Detect which cell encompasses the target text, then output its (x, y) center coordinate. 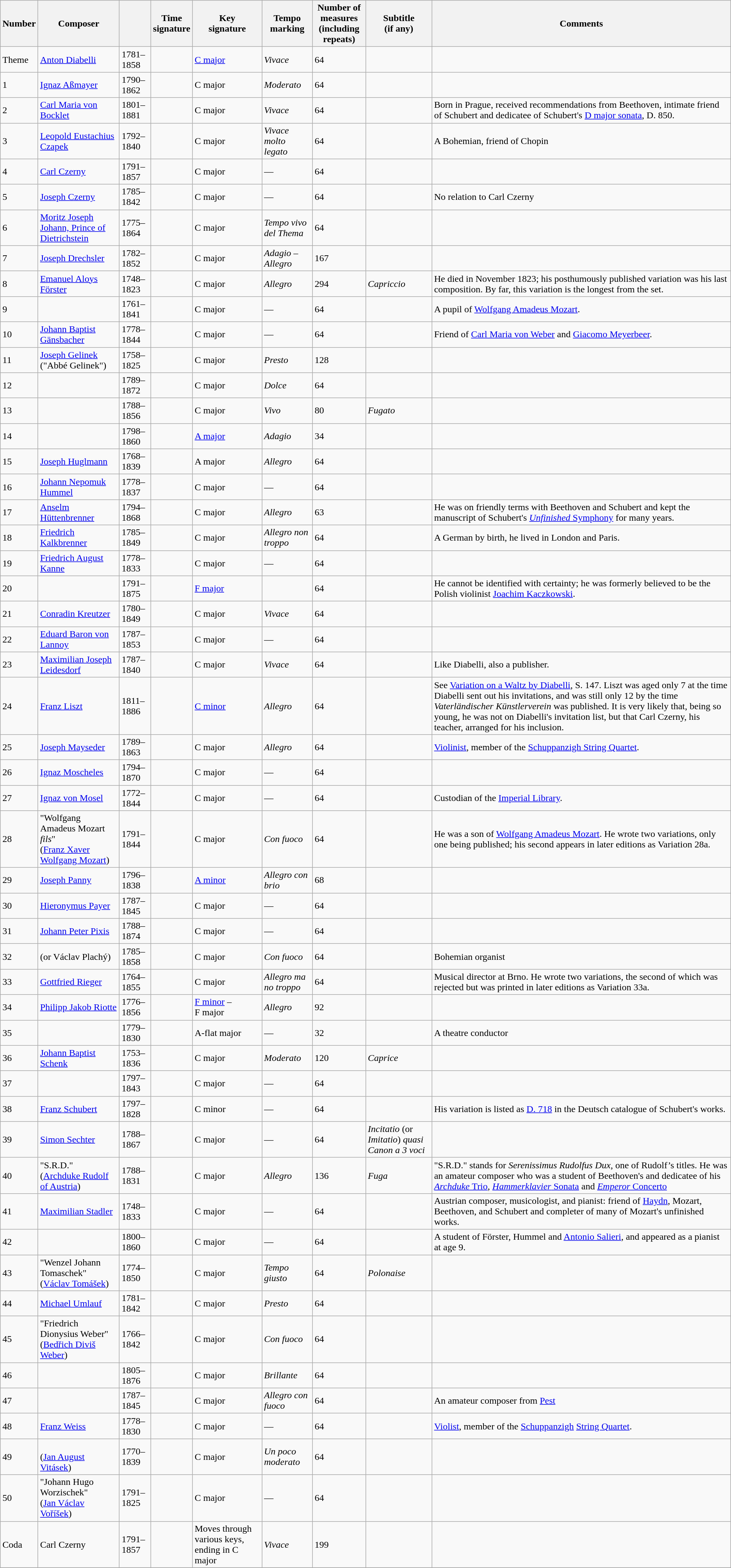
1797–1843 (135, 1084)
No relation to Carl Czerny (581, 197)
His variation is listed as D. 718 in the Deutsch catalogue of Schubert's works. (581, 1109)
4 (19, 172)
An amateur composer from Pest (581, 1401)
Emanuel Aloys Förster (79, 283)
92 (339, 1007)
27 (19, 798)
42 (19, 1242)
(or Václav Plachý) (79, 956)
1782–1852 (135, 258)
22 (19, 639)
Musical director at Brno. He wrote two variations, the second of which was rejected but was printed in later editions as Variation 33a. (581, 982)
1748–1833 (135, 1211)
1788–1867 (135, 1139)
A-flat major (227, 1033)
Comments (581, 23)
Joseph Mayseder (79, 747)
Friend of Carl Maria von Weber and Giacomo Meyerbeer. (581, 334)
1774–1850 (135, 1273)
Ignaz Moscheles (79, 772)
1794–1870 (135, 772)
Key signature (227, 23)
13 (19, 411)
12 (19, 386)
Michael Umlauf (79, 1304)
33 (19, 982)
1778–1837 (135, 487)
1780–1849 (135, 614)
1785–1842 (135, 197)
46 (19, 1376)
A theatre conductor (581, 1033)
128 (339, 360)
A Bohemian, friend of Chopin (581, 141)
1748–1823 (135, 283)
16 (19, 487)
49 (19, 1457)
A student of Förster, Hummel and Antonio Salieri, and appeared as a pianist at age 9. (581, 1242)
Un poco moderato (287, 1457)
63 (339, 512)
1768–1839 (135, 461)
44 (19, 1304)
50 (19, 1498)
Simon Sechter (79, 1139)
F major (227, 589)
Leopold Eustachius Czapek (79, 141)
1811–1886 (135, 706)
1791–1875 (135, 589)
A German by birth, he lived in London and Paris. (581, 538)
A minor (227, 881)
18 (19, 538)
1781–1858 (135, 59)
Violist, member of the Schuppanzigh String Quartet. (581, 1426)
1764–1855 (135, 982)
1758–1825 (135, 360)
1794–1868 (135, 512)
10 (19, 334)
1805–1876 (135, 1376)
6 (19, 228)
Joseph Drechsler (79, 258)
1789–1872 (135, 386)
20 (19, 589)
3 (19, 141)
Dolce (287, 386)
Joseph Gelinek("Abbé Gelinek") (79, 360)
"Wenzel Johann Tomaschek"(Václav Tomášek) (79, 1273)
1788–1874 (135, 931)
1788–1856 (135, 411)
Capriccio (399, 283)
167 (339, 258)
1778–1833 (135, 563)
"S.R.D."(Archduke Rudolf of Austria) (79, 1175)
7 (19, 258)
40 (19, 1175)
Eduard Baron von Lannoy (79, 639)
Fugato (399, 411)
1787–1853 (135, 639)
80 (339, 411)
1785–1849 (135, 538)
35 (19, 1033)
45 (19, 1340)
Allegro ma no troppo (287, 982)
Johann Peter Pixis (79, 931)
Violinist, member of the Schuppanzigh String Quartet. (581, 747)
36 (19, 1058)
Franz Liszt (79, 706)
1753–1836 (135, 1058)
1801–1881 (135, 110)
31 (19, 931)
68 (339, 881)
Friedrich August Kanne (79, 563)
Gottfried Rieger (79, 982)
Johann Baptist Gänsbacher (79, 334)
1778–1844 (135, 334)
Brillante (287, 1376)
Joseph Huglmann (79, 461)
1778–1830 (135, 1426)
Theme (19, 59)
Time signature (172, 23)
"Friedrich Dionysius Weber"(Bedřich Diviš Weber) (79, 1340)
Number (19, 23)
1787–1840 (135, 664)
Tempo giusto (287, 1273)
Vivo (287, 411)
1797–1828 (135, 1109)
Franz Schubert (79, 1109)
Adagio – Allegro (287, 258)
15 (19, 461)
Subtitle (if any) (399, 23)
Born in Prague, received recommendations from Beethoven, intimate friend of Schubert and dedicatee of Schubert's D major sonata, D. 850. (581, 110)
21 (19, 614)
41 (19, 1211)
Tempo vivo del Thema (287, 228)
1788–1831 (135, 1175)
8 (19, 283)
39 (19, 1139)
He was on friendly terms with Beethoven and Schubert and kept the manuscript of Schubert's Unfinished Symphony for many years. (581, 512)
Like Diabelli, also a publisher. (581, 664)
26 (19, 772)
5 (19, 197)
9 (19, 309)
199 (339, 1544)
38 (19, 1109)
Joseph Panny (79, 881)
294 (339, 283)
Conradin Kreutzer (79, 614)
30 (19, 906)
1791–1825 (135, 1498)
(Jan August Vitásek) (79, 1457)
Anton Diabelli (79, 59)
Caprice (399, 1058)
Johann Baptist Schenk (79, 1058)
19 (19, 563)
He was a son of Wolfgang Amadeus Mozart. He wrote two variations, only one being published; his second appears in later editions as Variation 28a. (581, 839)
Allegro con fuoco (287, 1401)
Number of measures (including repeats) (339, 23)
Philipp Jakob Riotte (79, 1007)
1775–1864 (135, 228)
1766–1842 (135, 1340)
2 (19, 110)
"Johann Hugo Worzischek"(Jan Václav Voříšek) (79, 1498)
14 (19, 436)
He cannot be identified with certainty; he was formerly believed to be the Polish violinist Joachim Kaczkowski. (581, 589)
24 (19, 706)
"Wolfgang Amadeus Mozart fils"(Franz Xaver Wolfgang Mozart) (79, 839)
Tempo marking (287, 23)
1790–1862 (135, 85)
Hieronymus Payer (79, 906)
A pupil of Wolfgang Amadeus Mozart. (581, 309)
Moritz Joseph Johann, Prince of Dietrichstein (79, 228)
Incitatio (or Imitatio) quasi Canon a 3 voci (399, 1139)
Fuga (399, 1175)
He died in November 1823; his posthumously published variation was his last composition. By far, this variation is the longest from the set. (581, 283)
1789–1863 (135, 747)
1796–1838 (135, 881)
29 (19, 881)
1761–1841 (135, 309)
1792–1840 (135, 141)
Anselm Hüttenbrenner (79, 512)
Allegro con brio (287, 881)
25 (19, 747)
1800–1860 (135, 1242)
Ignaz Aßmayer (79, 85)
48 (19, 1426)
1798–1860 (135, 436)
Joseph Czerny (79, 197)
Maximilian Stadler (79, 1211)
1785–1858 (135, 956)
Vivace molto legato (287, 141)
43 (19, 1273)
1791–1844 (135, 839)
Adagio (287, 436)
1 (19, 85)
1776–1856 (135, 1007)
1770–1839 (135, 1457)
Franz Weiss (79, 1426)
F minor – F major (227, 1007)
Austrian composer, musicologist, and pianist: friend of Haydn, Mozart, Beethoven, and Schubert and completer of many of Mozart's unfinished works. (581, 1211)
Bohemian organist (581, 956)
Polonaise (399, 1273)
Composer (79, 23)
11 (19, 360)
1772–1844 (135, 798)
Allegro non troppo (287, 538)
120 (339, 1058)
23 (19, 664)
37 (19, 1084)
Ignaz von Mosel (79, 798)
Coda (19, 1544)
Moves through various keys, ending in C major (227, 1544)
47 (19, 1401)
17 (19, 512)
Friedrich Kalkbrenner (79, 538)
28 (19, 839)
1779–1830 (135, 1033)
1781–1842 (135, 1304)
Johann Nepomuk Hummel (79, 487)
Carl Maria von Bocklet (79, 110)
136 (339, 1175)
Maximilian Joseph Leidesdorf (79, 664)
Custodian of the Imperial Library. (581, 798)
